Provide the [X, Y] coordinate of the cell's center where the given text is located.  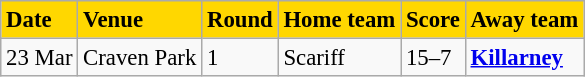
Away team [524, 19]
Scariff [340, 57]
Killarney [524, 57]
15–7 [434, 57]
Date [40, 19]
Round [240, 19]
Home team [340, 19]
Craven Park [140, 57]
Venue [140, 19]
1 [240, 57]
Score [434, 19]
23 Mar [40, 57]
